Detect which cell encompasses the target text, then output its (X, Y) center coordinate. 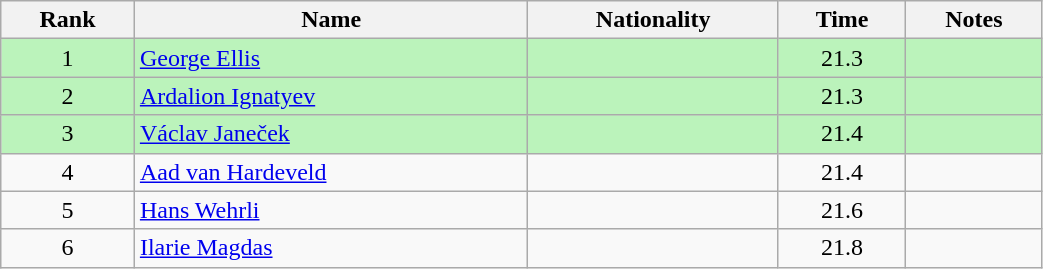
Ilarie Magdas (331, 248)
2 (68, 96)
Václav Janeček (331, 134)
21.6 (842, 210)
Rank (68, 20)
Hans Wehrli (331, 210)
5 (68, 210)
Nationality (653, 20)
Ardalion Ignatyev (331, 96)
Aad van Hardeveld (331, 172)
21.8 (842, 248)
Name (331, 20)
4 (68, 172)
George Ellis (331, 58)
6 (68, 248)
Time (842, 20)
3 (68, 134)
1 (68, 58)
Notes (974, 20)
